Extract the (X, Y) coordinate from the center of the cell holding the provided text.  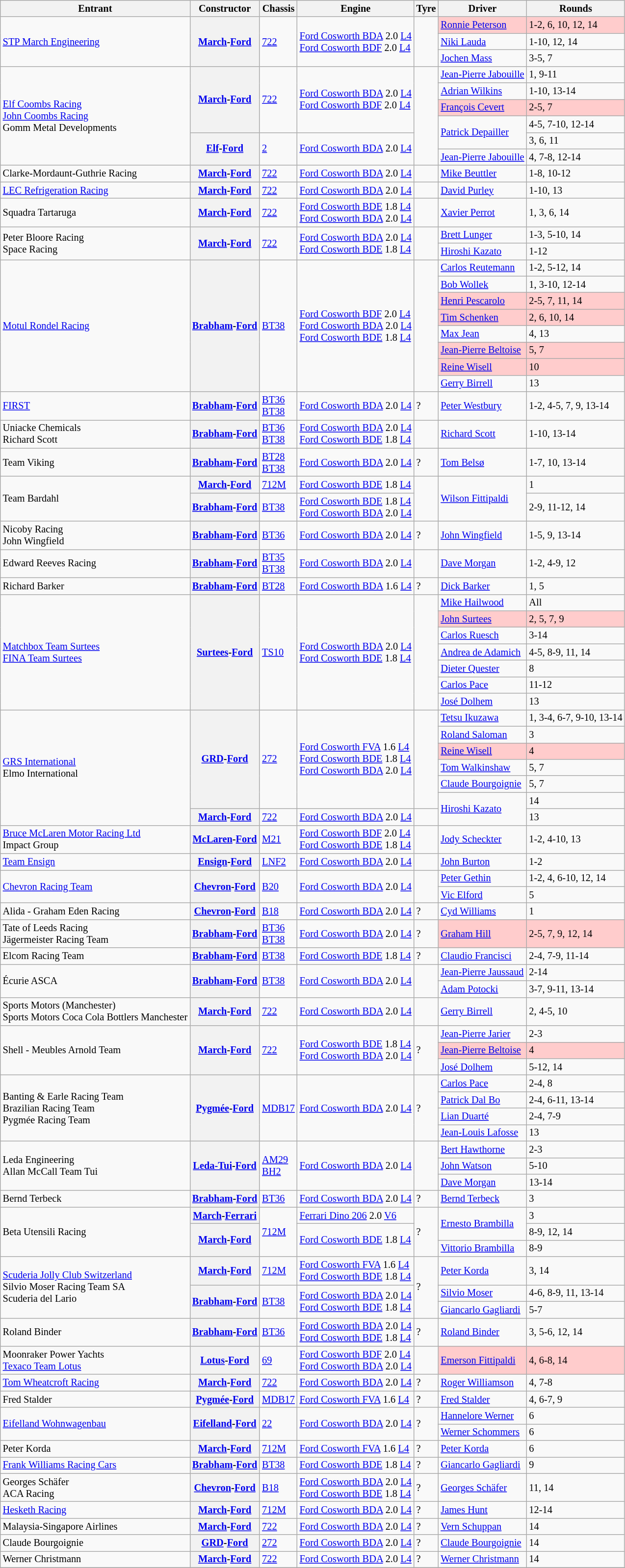
Entrant (95, 8)
1-2, 4-10, 13 (576, 839)
4, 6-8, 14 (576, 1360)
Roland Saloman (482, 734)
Scuderia Jolly Club Switzerland Silvio Moser Racing Team SA Scuderia del Lario (95, 1288)
Vittorio Brambilla (482, 1248)
TS10 (279, 652)
BT35BT38 (279, 563)
3, 6, 11 (576, 141)
2, 4-5, 10 (576, 1012)
Peter Westbury (482, 405)
Frank Williams Racing Cars (95, 1465)
STP March Engineering (95, 41)
3-14 (576, 635)
Surtees-Ford (225, 652)
Xavier Perrot (482, 212)
11, 14 (576, 1488)
Max Jean (482, 334)
Ronnie Peterson (482, 25)
2-4, 6-11, 13-14 (576, 1100)
Leda-Tui-Ford (225, 1166)
Richard Barker (95, 586)
Eifelland-Ford (225, 1424)
Bruce McLaren Motor Racing Ltd Impact Group (95, 839)
Tyre (426, 8)
5-7 (576, 1310)
Ford Cosworth FVA 1.6 L4Ford Cosworth BDE 1.8 L4Ford Cosworth BDA 2.0 L4 (356, 759)
2-4, 7-9, 11-14 (576, 956)
69 (279, 1360)
5 (576, 895)
Jochen Mass (482, 58)
Tate of Leeds Racing Jägermeister Racing Team (95, 934)
John Surtees (482, 619)
Werner Schommers (482, 1432)
Rounds (576, 8)
Squadra Tartaruga (95, 212)
1-7, 10, 13-14 (576, 462)
FIRST (95, 405)
10 (576, 367)
Moonraker Power Yachts Texaco Team Lotus (95, 1360)
M21 (279, 839)
Driver (482, 8)
9 (576, 1465)
All (576, 603)
Hannelore Werner (482, 1416)
March-Ferrari (225, 1215)
1-5, 9, 13-14 (576, 535)
Roger Williamson (482, 1383)
Écurie ASCA (95, 981)
3-7, 9-11, 13-14 (576, 989)
James Hunt (482, 1510)
2-14 (576, 972)
Leda Engineering Allan McCall Team Tui (95, 1166)
1-2, 5-12, 14 (576, 268)
Mike Hailwood (482, 603)
Nicoby Racing John Wingfield (95, 535)
2-4, 7-9 (576, 1116)
Georges Schäfer ACA Racing (95, 1488)
Tetsu Ikuzawa (482, 718)
Emerson Fittipaldi (482, 1360)
Silvio Moser (482, 1293)
Ford Cosworth FVA 1.6 L4Ford Cosworth BDE 1.8 L4 (356, 1271)
Tom Belsø (482, 462)
2-5, 7, 11, 14 (576, 301)
John Burton (482, 862)
4, 13 (576, 334)
Ford Cosworth BDA 1.6 L4 (356, 586)
Tim Schenken (482, 317)
Adrian Wilkins (482, 91)
Bert Hawthorne (482, 1149)
Ferrari Dino 206 2.0 V6 (356, 1215)
Henri Pescarolo (482, 301)
Georges Schäfer (482, 1488)
Clarke-Mordaunt-Guthrie Racing (95, 174)
4-5, 7-10, 12-14 (576, 124)
Dieter Quester (482, 668)
Tom Wheatcroft Racing (95, 1383)
Shell - Meubles Arnold Team (95, 1050)
Sports Motors (Manchester) Sports Motors Coca Cola Bottlers Manchester (95, 1012)
John Watson (482, 1166)
Engine (356, 8)
1-2 (576, 862)
Claudio Francisci (482, 956)
Constructor (225, 8)
Motul Rondel Racing (95, 326)
BT28BT38 (279, 462)
1-12 (576, 252)
8 (576, 668)
LEC Refrigeration Racing (95, 190)
Andrea de Adamich (482, 652)
Elf Coombs Racing John Coombs Racing Gomm Metal Developments (95, 116)
1, 3-10, 12-14 (576, 284)
Vern Schuppan (482, 1526)
1, 5 (576, 586)
Niki Lauda (482, 42)
12-14 (576, 1510)
Jody Scheckter (482, 839)
LNF2 (279, 862)
Beta Utensili Racing (95, 1232)
3, 14 (576, 1271)
Team Bardahl (95, 498)
Ensign-Ford (225, 862)
1-10, 12, 14 (576, 42)
B20 (279, 886)
AM29BH2 (279, 1166)
13-14 (576, 1182)
1-2, 4, 6-10, 12, 14 (576, 878)
Adam Potocki (482, 989)
John Wingfield (482, 535)
4-5, 8-9, 11, 14 (576, 652)
1-10, 13 (576, 190)
2, 6, 10, 14 (576, 317)
Ford Cosworth BDF 2.0 L4Ford Cosworth BDE 1.8 L4 (356, 839)
McLaren-Ford (225, 839)
Lian Duarté (482, 1116)
Carlos Reutemann (482, 268)
Ford Cosworth BDF 2.0 L4Ford Cosworth BDA 2.0 L4 (356, 1360)
Tom Walkinshaw (482, 767)
Mike Beuttler (482, 174)
David Purley (482, 190)
Brett Lunger (482, 235)
11-12 (576, 685)
BT28 (279, 586)
Bob Wollek (482, 284)
Jean-Louis Lafosse (482, 1133)
Matchbox Team Surtees FINA Team Surtees (95, 652)
2, 5, 7, 9 (576, 619)
Peter Gethin (482, 878)
1-8, 10-12 (576, 174)
Richard Scott (482, 434)
Eifelland Wohnwagenbau (95, 1424)
Lotus-Ford (225, 1360)
1-2, 4-5, 7, 9, 13-14 (576, 405)
Dick Barker (482, 586)
2-5, 7, 9, 12, 14 (576, 934)
Ford Cosworth BDF 2.0 L4Ford Cosworth BDA 2.0 L4Ford Cosworth BDE 1.8 L4 (356, 326)
Jean-Pierre Jarier (482, 1034)
1-2, 6, 10, 12, 14 (576, 25)
Team Ensign (95, 862)
2-4, 8 (576, 1083)
1, 9-11 (576, 75)
8-9 (576, 1248)
8-9, 12, 14 (576, 1232)
Vic Elford (482, 895)
3, 5-6, 12, 14 (576, 1332)
1, 3-4, 6-7, 9-10, 13-14 (576, 718)
2-9, 11-12, 14 (576, 507)
Carlos Ruesch (482, 635)
2-5, 7 (576, 107)
Malaysia-Singapore Airlines (95, 1526)
Uniacke Chemicals Richard Scott (95, 434)
Jean-Pierre Jaussaud (482, 972)
Ernesto Brambilla (482, 1224)
Elf-Ford (225, 149)
1-3, 5-10, 14 (576, 235)
3-5, 7 (576, 58)
François Cevert (482, 107)
Alida - Graham Eden Racing (95, 911)
4, 6-7, 9 (576, 1399)
Cyd Williams (482, 911)
Elcom Racing Team (95, 956)
4-6, 8-9, 11, 13-14 (576, 1293)
Banting & Earle Racing Team Brazilian Racing Team Pygmée Racing Team (95, 1108)
22 (279, 1424)
GRS International Elmo International (95, 767)
Patrick Dal Bo (482, 1100)
2 (279, 149)
Graham Hill (482, 934)
Chassis (279, 8)
4, 7-8, 12-14 (576, 157)
Team Viking (95, 462)
Wilson Fittipaldi (482, 498)
5-10 (576, 1166)
Chevron Racing Team (95, 886)
Edward Reeves Racing (95, 563)
1-2, 4-9, 12 (576, 563)
Patrick Depailler (482, 132)
Hesketh Racing (95, 1510)
5-12, 14 (576, 1067)
4, 7-8 (576, 1383)
1, 3, 6, 14 (576, 212)
Peter Bloore Racing Space Racing (95, 243)
